Extract the (X, Y) coordinate from the center of the cell holding the provided text.  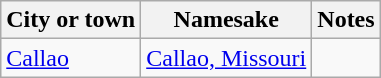
Callao, Missouri (226, 58)
City or town (71, 20)
Namesake (226, 20)
Notes (346, 20)
Callao (71, 58)
